Capture the cell that displays the provided text and extract its [x, y] central coordinate. 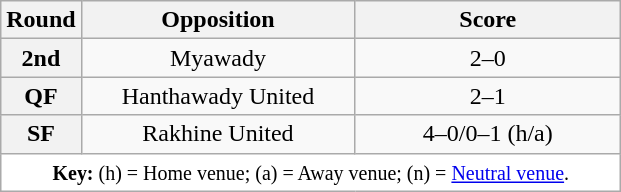
Myawady [218, 58]
QF [41, 96]
2–0 [488, 58]
Score [488, 20]
Rakhine United [218, 134]
2–1 [488, 96]
SF [41, 134]
Opposition [218, 20]
Hanthawady United [218, 96]
Key: (h) = Home venue; (a) = Away venue; (n) = Neutral venue. [311, 172]
Round [41, 20]
2nd [41, 58]
4–0/0–1 (h/a) [488, 134]
